Return the (X, Y) coordinate for the center point of the cell that contains the specified text.  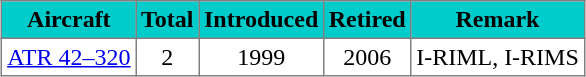
Remark (498, 20)
Introduced (262, 20)
Total (168, 20)
2 (168, 57)
Aircraft (69, 20)
Retired (368, 20)
2006 (368, 57)
I-RIML, I-RIMS (498, 57)
ATR 42–320 (69, 57)
1999 (262, 57)
